Return the [X, Y] coordinate for the center point of the cell that contains the specified text.  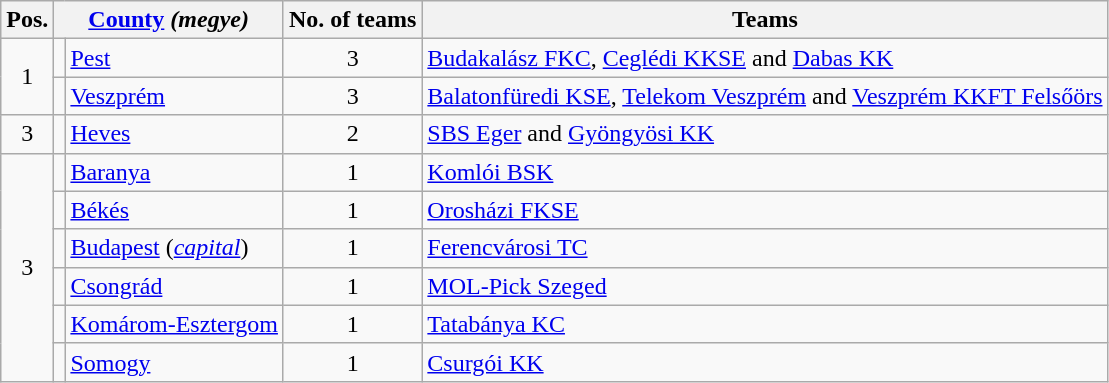
Komlói BSK [765, 172]
Komárom-Esztergom [174, 324]
Baranya [174, 172]
No. of teams [352, 20]
Budakalász FKC, Ceglédi KKSE and Dabas KK [765, 58]
Heves [174, 134]
SBS Eger and Gyöngyösi KK [765, 134]
Békés [174, 210]
Teams [765, 20]
Ferencvárosi TC [765, 248]
Orosházi FKSE [765, 210]
Veszprém [174, 96]
Somogy [174, 362]
Csurgói KK [765, 362]
MOL-Pick Szeged [765, 286]
County (megye) [169, 20]
Csongrád [174, 286]
2 [352, 134]
Balatonfüredi KSE, Telekom Veszprém and Veszprém KKFT Felsőörs [765, 96]
Pest [174, 58]
Tatabánya KC [765, 324]
Budapest (capital) [174, 248]
Pos. [28, 20]
